Find where the given text appears and provide that cell's center as (x, y) coordinate. 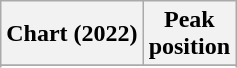
Chart (2022) (72, 34)
Peakposition (189, 34)
